For the text-containing cell, return its midpoint in (x, y) coordinate format. 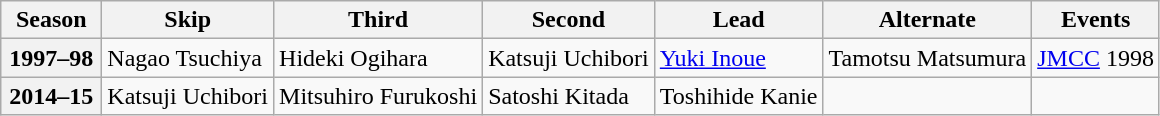
Second (569, 20)
Toshihide Kanie (738, 96)
JMCC 1998 (1096, 58)
Mitsuhiro Furukoshi (378, 96)
1997–98 (52, 58)
Tamotsu Matsumura (928, 58)
Hideki Ogihara (378, 58)
2014–15 (52, 96)
Lead (738, 20)
Alternate (928, 20)
Skip (188, 20)
Yuki Inoue (738, 58)
Events (1096, 20)
Third (378, 20)
Nagao Tsuchiya (188, 58)
Season (52, 20)
Satoshi Kitada (569, 96)
